Pinpoint the cell where the given text exists, returning its [X, Y] midpoint coordinate. 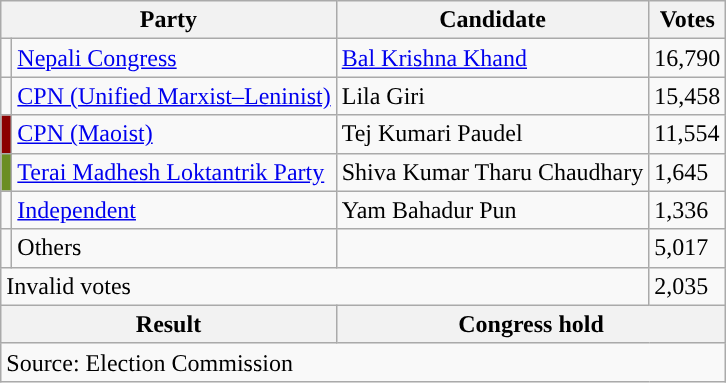
16,790 [688, 58]
Candidate [492, 20]
15,458 [688, 96]
CPN (Unified Marxist–Leninist) [174, 96]
Shiva Kumar Tharu Chaudhary [492, 172]
11,554 [688, 134]
Independent [174, 210]
1,336 [688, 210]
Bal Krishna Khand [492, 58]
1,645 [688, 172]
2,035 [688, 286]
5,017 [688, 248]
Terai Madhesh Loktantrik Party [174, 172]
Invalid votes [325, 286]
Yam Bahadur Pun [492, 210]
Votes [688, 20]
Party [168, 20]
Source: Election Commission [364, 362]
Lila Giri [492, 96]
Congress hold [531, 324]
Nepali Congress [174, 58]
Tej Kumari Paudel [492, 134]
Result [168, 324]
Others [174, 248]
CPN (Maoist) [174, 134]
